Identify which cell holds the provided text, then report its (x, y) central coordinate. 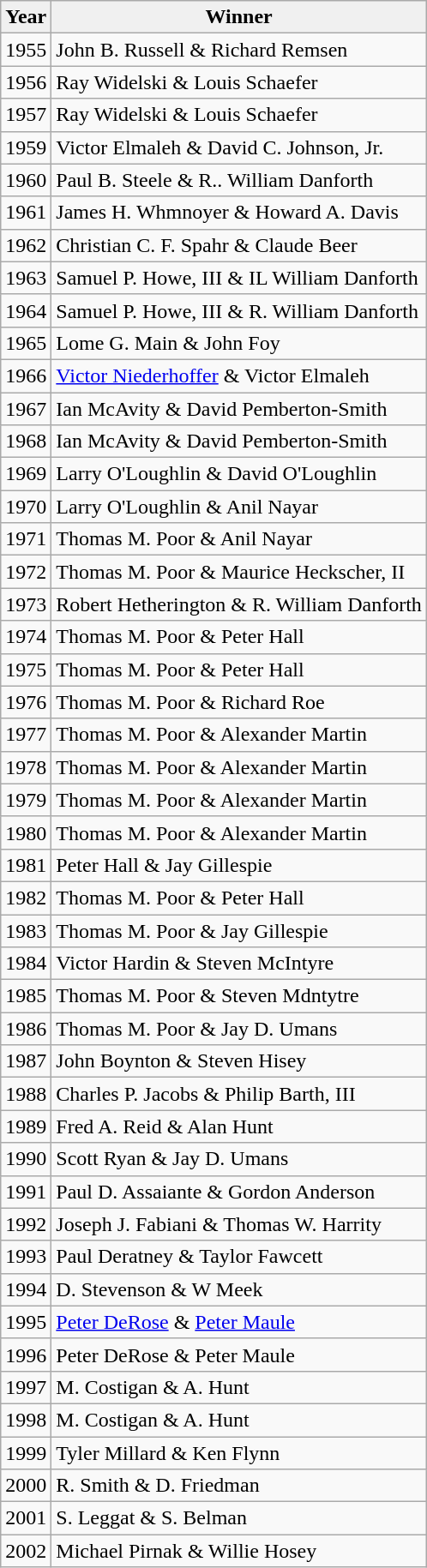
1982 (26, 898)
John B. Russell & Richard Remsen (239, 50)
Larry O'Loughlin & David O'Loughlin (239, 474)
Lome G. Main & John Foy (239, 343)
Samuel P. Howe, III & IL William Danforth (239, 278)
1989 (26, 1126)
1971 (26, 539)
2002 (26, 1551)
Thomas M. Poor & Jay D. Umans (239, 1029)
2001 (26, 1518)
1966 (26, 375)
1993 (26, 1257)
1991 (26, 1192)
James H. Whmnoyer & Howard A. Davis (239, 213)
Victor Hardin & Steven McIntyre (239, 964)
1965 (26, 343)
1959 (26, 147)
Scott Ryan & Jay D. Umans (239, 1159)
2000 (26, 1486)
1983 (26, 930)
Fred A. Reid & Alan Hunt (239, 1126)
Christian C. F. Spahr & Claude Beer (239, 245)
Victor Niederhoffer & Victor Elmaleh (239, 375)
Thomas M. Poor & Anil Nayar (239, 539)
R. Smith & D. Friedman (239, 1486)
1962 (26, 245)
1978 (26, 767)
1995 (26, 1322)
1996 (26, 1355)
1956 (26, 82)
Thomas M. Poor & Maurice Heckscher, II (239, 572)
1999 (26, 1453)
1998 (26, 1420)
1992 (26, 1224)
Robert Hetherington & R. William Danforth (239, 604)
John Boynton & Steven Hisey (239, 1061)
1960 (26, 180)
1977 (26, 735)
Joseph J. Fabiani & Thomas W. Harrity (239, 1224)
1974 (26, 637)
Charles P. Jacobs & Philip Barth, III (239, 1094)
Peter Hall & Jay Gillespie (239, 865)
Samuel P. Howe, III & R. William Danforth (239, 310)
1990 (26, 1159)
1975 (26, 670)
S. Leggat & S. Belman (239, 1518)
1955 (26, 50)
Paul D. Assaiante & Gordon Anderson (239, 1192)
1963 (26, 278)
1980 (26, 832)
1979 (26, 800)
1984 (26, 964)
1986 (26, 1029)
1973 (26, 604)
1994 (26, 1289)
1997 (26, 1387)
D. Stevenson & W Meek (239, 1289)
1988 (26, 1094)
1969 (26, 474)
1957 (26, 115)
1985 (26, 996)
1970 (26, 507)
1987 (26, 1061)
Paul B. Steele & R.. William Danforth (239, 180)
1972 (26, 572)
Thomas M. Poor & Jay Gillespie (239, 930)
1968 (26, 442)
1964 (26, 310)
Tyler Millard & Ken Flynn (239, 1453)
Winner (239, 17)
1981 (26, 865)
Paul Deratney & Taylor Fawcett (239, 1257)
Year (26, 17)
Larry O'Loughlin & Anil Nayar (239, 507)
1967 (26, 409)
Victor Elmaleh & David C. Johnson, Jr. (239, 147)
Michael Pirnak & Willie Hosey (239, 1551)
Thomas M. Poor & Richard Roe (239, 702)
Thomas M. Poor & Steven Mdntytre (239, 996)
1976 (26, 702)
1961 (26, 213)
